Capture the cell that displays the provided text and extract its [X, Y] central coordinate. 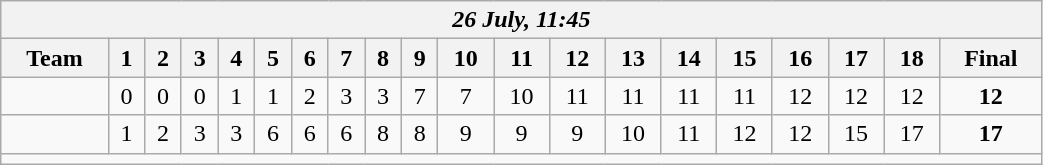
Team [54, 58]
13 [633, 58]
18 [912, 58]
16 [800, 58]
Final [991, 58]
14 [689, 58]
5 [274, 58]
4 [236, 58]
26 July, 11:45 [522, 20]
